Output the [X, Y] coordinate of the center of the cell containing the given text.  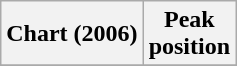
Chart (2006) [72, 34]
Peakposition [189, 34]
